Output the (x, y) coordinate of the center of the cell containing the given text.  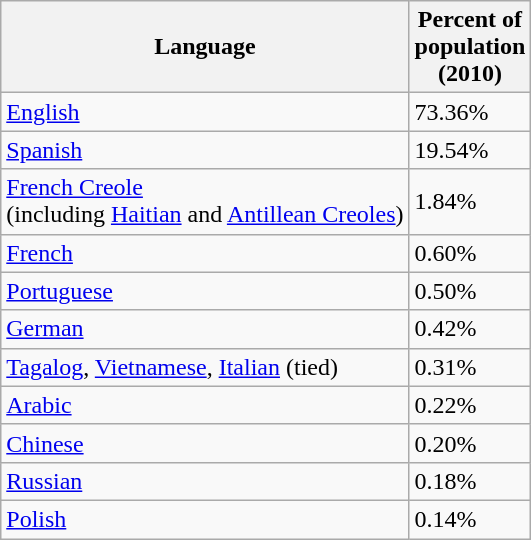
0.50% (470, 291)
0.42% (470, 329)
73.36% (470, 112)
0.22% (470, 405)
Language (205, 47)
Percent of population (2010) (470, 47)
Polish (205, 519)
Spanish (205, 150)
Tagalog, Vietnamese, Italian (tied) (205, 367)
Russian (205, 481)
English (205, 112)
0.18% (470, 481)
0.31% (470, 367)
1.84% (470, 202)
Arabic (205, 405)
0.14% (470, 519)
French (205, 253)
0.60% (470, 253)
French Creole(including Haitian and Antillean Creoles) (205, 202)
19.54% (470, 150)
0.20% (470, 443)
Portuguese (205, 291)
Chinese (205, 443)
German (205, 329)
